For the text-containing cell, return its midpoint in (X, Y) coordinate format. 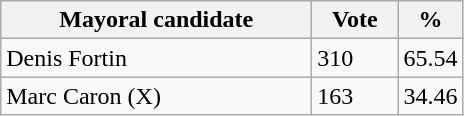
Denis Fortin (156, 58)
65.54 (430, 58)
34.46 (430, 96)
Vote (355, 20)
Marc Caron (X) (156, 96)
Mayoral candidate (156, 20)
% (430, 20)
163 (355, 96)
310 (355, 58)
